Scan for the cell matching the given text and deliver its (X, Y) coordinate at center. 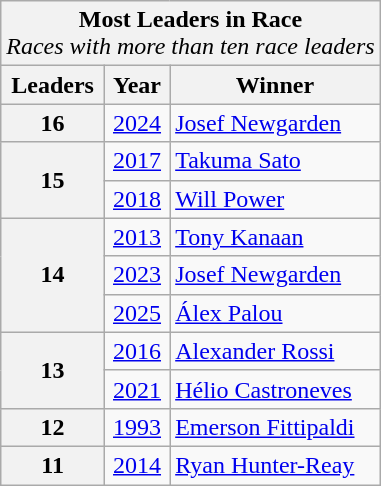
Hélio Castroneves (276, 389)
2025 (136, 313)
12 (53, 427)
Most Leaders in RaceRaces with more than ten race leaders (190, 34)
2021 (136, 389)
Emerson Fittipaldi (276, 427)
2016 (136, 351)
2017 (136, 161)
2013 (136, 237)
Ryan Hunter-Reay (276, 465)
15 (53, 180)
Will Power (276, 199)
Tony Kanaan (276, 237)
2018 (136, 199)
14 (53, 275)
16 (53, 123)
13 (53, 370)
Alexander Rossi (276, 351)
Álex Palou (276, 313)
2023 (136, 275)
Leaders (53, 85)
11 (53, 465)
2014 (136, 465)
Takuma Sato (276, 161)
2024 (136, 123)
Winner (276, 85)
Year (136, 85)
1993 (136, 427)
